From the cell containing the given text, extract its center point as [x, y] coordinate. 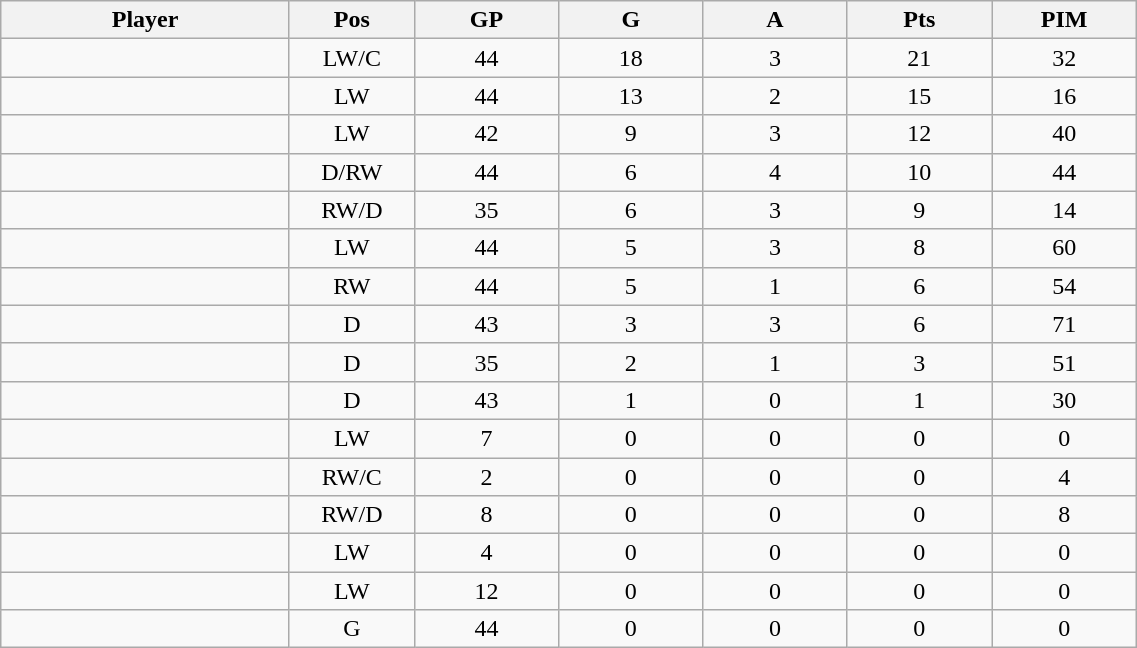
A [775, 20]
32 [1064, 58]
Pos [352, 20]
18 [631, 58]
21 [919, 58]
14 [1064, 210]
Pts [919, 20]
13 [631, 96]
30 [1064, 400]
54 [1064, 286]
51 [1064, 362]
40 [1064, 134]
71 [1064, 324]
LW/C [352, 58]
GP [486, 20]
15 [919, 96]
D/RW [352, 172]
Player [146, 20]
60 [1064, 248]
16 [1064, 96]
7 [486, 438]
RW/C [352, 477]
PIM [1064, 20]
42 [486, 134]
10 [919, 172]
RW [352, 286]
